Return the (x, y) coordinate for the center point of the cell that contains the specified text.  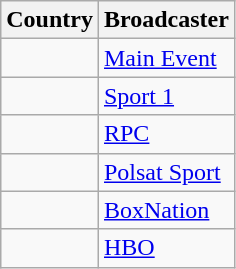
Country (50, 20)
Sport 1 (166, 96)
Broadcaster (166, 20)
Polsat Sport (166, 172)
HBO (166, 248)
Main Event (166, 58)
BoxNation (166, 210)
RPC (166, 134)
